Provide the (X, Y) coordinate of the cell's center where the given text is located.  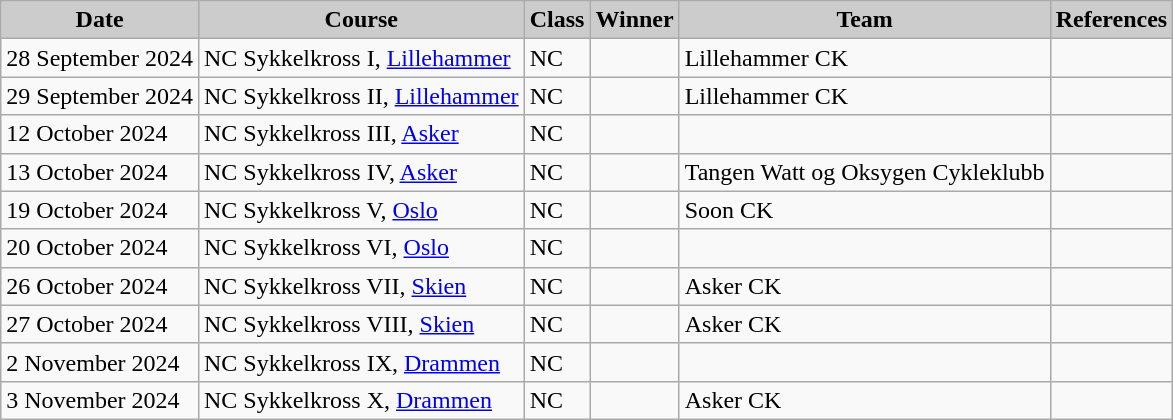
NC Sykkelkross VI, Oslo (361, 248)
Winner (634, 20)
NC Sykkelkross III, Asker (361, 134)
NC Sykkelkross IX, Drammen (361, 362)
Soon CK (864, 210)
NC Sykkelkross I, Lillehammer (361, 58)
NC Sykkelkross VIII, Skien (361, 324)
Team (864, 20)
Tangen Watt og Oksygen Cykleklubb (864, 172)
NC Sykkelkross VII, Skien (361, 286)
13 October 2024 (100, 172)
28 September 2024 (100, 58)
Date (100, 20)
26 October 2024 (100, 286)
3 November 2024 (100, 400)
Class (557, 20)
12 October 2024 (100, 134)
NC Sykkelkross X, Drammen (361, 400)
19 October 2024 (100, 210)
29 September 2024 (100, 96)
20 October 2024 (100, 248)
Course (361, 20)
NC Sykkelkross IV, Asker (361, 172)
NC Sykkelkross V, Oslo (361, 210)
2 November 2024 (100, 362)
NC Sykkelkross II, Lillehammer (361, 96)
References (1112, 20)
27 October 2024 (100, 324)
